From the cell containing the given text, extract its center point as [x, y] coordinate. 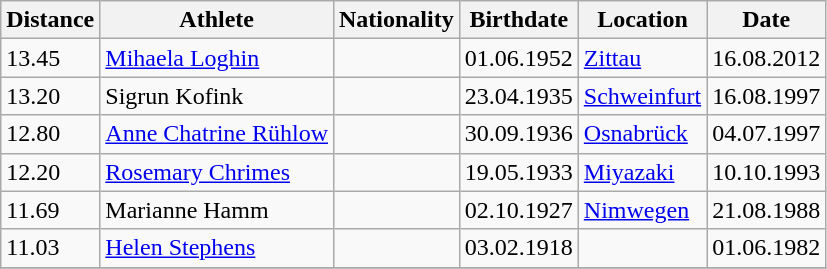
Nationality [396, 20]
03.02.1918 [518, 248]
Marianne Hamm [217, 210]
Birthdate [518, 20]
23.04.1935 [518, 96]
Nimwegen [642, 210]
Date [766, 20]
21.08.1988 [766, 210]
01.06.1982 [766, 248]
30.09.1936 [518, 134]
Osnabrück [642, 134]
12.80 [50, 134]
16.08.1997 [766, 96]
04.07.1997 [766, 134]
Miyazaki [642, 172]
02.10.1927 [518, 210]
01.06.1952 [518, 58]
Sigrun Kofink [217, 96]
10.10.1993 [766, 172]
Rosemary Chrimes [217, 172]
13.45 [50, 58]
Athlete [217, 20]
Mihaela Loghin [217, 58]
Schweinfurt [642, 96]
11.69 [50, 210]
11.03 [50, 248]
19.05.1933 [518, 172]
Helen Stephens [217, 248]
Distance [50, 20]
16.08.2012 [766, 58]
Anne Chatrine Rühlow [217, 134]
12.20 [50, 172]
13.20 [50, 96]
Zittau [642, 58]
Location [642, 20]
